Provide the (X, Y) coordinate of the cell's center where the given text is located.  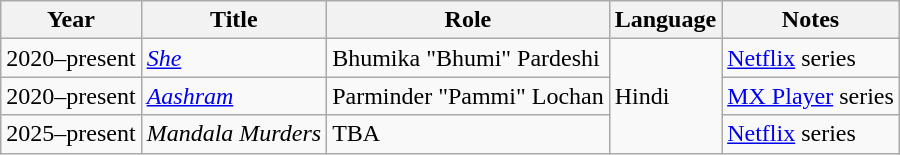
MX Player series (811, 96)
Aashram (234, 96)
Role (468, 20)
Parminder "Pammi" Lochan (468, 96)
TBA (468, 134)
Title (234, 20)
She (234, 58)
Year (71, 20)
Language (665, 20)
Notes (811, 20)
Hindi (665, 96)
2025–present (71, 134)
Mandala Murders (234, 134)
Bhumika "Bhumi" Pardeshi (468, 58)
